Locate the cell with the specified text and output its (X, Y) center coordinate. 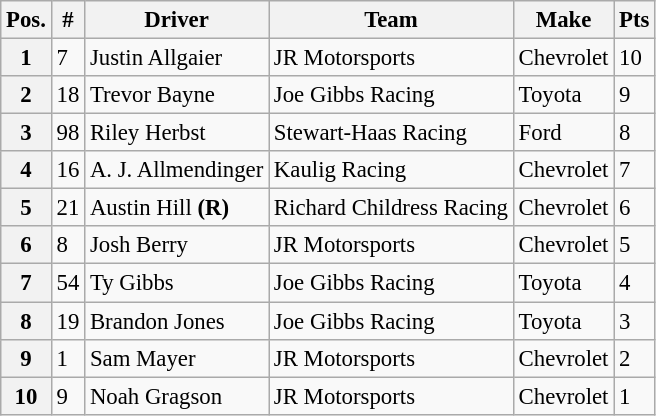
Pos. (26, 20)
# (68, 20)
Josh Berry (177, 245)
Brandon Jones (177, 321)
98 (68, 133)
Team (392, 20)
Pts (634, 20)
Ford (563, 133)
21 (68, 208)
Trevor Bayne (177, 95)
Justin Allgaier (177, 58)
Ty Gibbs (177, 283)
Make (563, 20)
Driver (177, 20)
Noah Gragson (177, 396)
Kaulig Racing (392, 170)
Richard Childress Racing (392, 208)
Austin Hill (R) (177, 208)
54 (68, 283)
16 (68, 170)
A. J. Allmendinger (177, 170)
18 (68, 95)
19 (68, 321)
Stewart-Haas Racing (392, 133)
Sam Mayer (177, 358)
Riley Herbst (177, 133)
